Detect which cell encompasses the target text, then output its (X, Y) center coordinate. 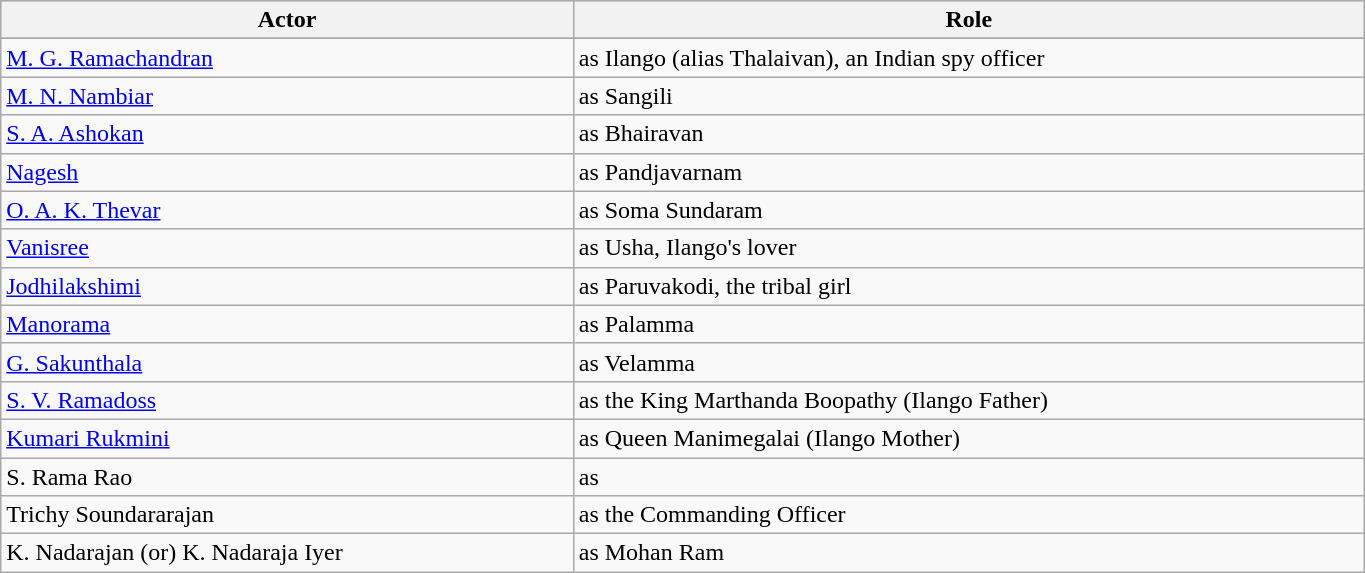
S. A. Ashokan (287, 134)
as the Commanding Officer (968, 515)
as Pandjavarnam (968, 172)
Kumari Rukmini (287, 438)
as Velamma (968, 362)
as the King Marthanda Boopathy (Ilango Father) (968, 400)
S. Rama Rao (287, 477)
Jodhilakshimi (287, 286)
as Queen Manimegalai (Ilango Mother) (968, 438)
as Usha, Ilango's lover (968, 248)
as (968, 477)
Vanisree (287, 248)
as Ilango (alias Thalaivan), an Indian spy officer (968, 58)
O. A. K. Thevar (287, 210)
M. G. Ramachandran (287, 58)
as Palamma (968, 324)
G. Sakunthala (287, 362)
as Paruvakodi, the tribal girl (968, 286)
as Bhairavan (968, 134)
as Soma Sundaram (968, 210)
Nagesh (287, 172)
Trichy Soundararajan (287, 515)
K. Nadarajan (or) K. Nadaraja Iyer (287, 553)
Role (968, 20)
Manorama (287, 324)
Actor (287, 20)
S. V. Ramadoss (287, 400)
M. N. Nambiar (287, 96)
as Mohan Ram (968, 553)
as Sangili (968, 96)
